Pinpoint the cell where the given text exists, returning its (x, y) midpoint coordinate. 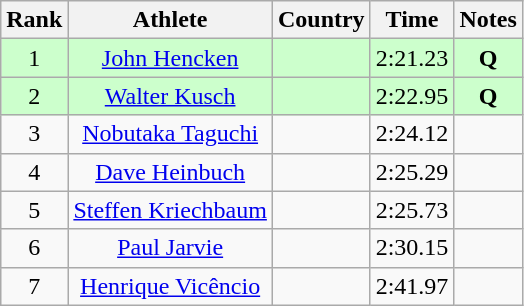
2:41.97 (412, 286)
2 (34, 96)
Athlete (170, 20)
3 (34, 134)
Country (321, 20)
7 (34, 286)
Time (412, 20)
2:30.15 (412, 248)
Notes (488, 20)
6 (34, 248)
Nobutaka Taguchi (170, 134)
5 (34, 210)
2:25.73 (412, 210)
2:25.29 (412, 172)
1 (34, 58)
John Hencken (170, 58)
2:22.95 (412, 96)
2:24.12 (412, 134)
Steffen Kriechbaum (170, 210)
Rank (34, 20)
Paul Jarvie (170, 248)
2:21.23 (412, 58)
Henrique Vicêncio (170, 286)
Dave Heinbuch (170, 172)
Walter Kusch (170, 96)
4 (34, 172)
